Scan for the cell matching the given text and deliver its [X, Y] coordinate at center. 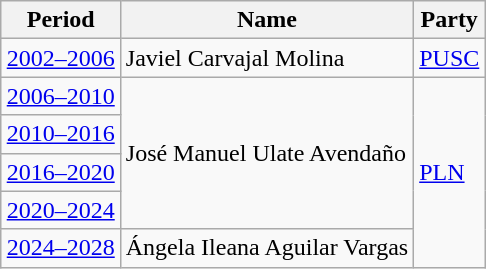
PLN [450, 172]
Ángela Ileana Aguilar Vargas [266, 248]
PUSC [450, 58]
Party [450, 20]
2024–2028 [60, 248]
2006–2010 [60, 96]
Name [266, 20]
2016–2020 [60, 172]
José Manuel Ulate Avendaño [266, 153]
2010–2016 [60, 134]
Period [60, 20]
Javiel Carvajal Molina [266, 58]
2020–2024 [60, 210]
2002–2006 [60, 58]
